Output the (x, y) coordinate of the center of the cell containing the given text.  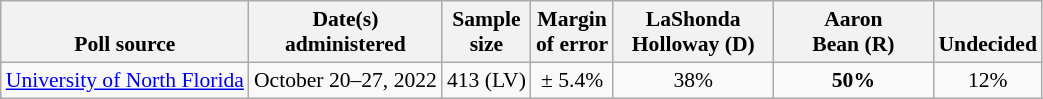
Samplesize (486, 32)
University of North Florida (125, 80)
50% (853, 80)
LaShondaHolloway (D) (693, 32)
Undecided (987, 32)
Poll source (125, 32)
12% (987, 80)
413 (LV) (486, 80)
October 20–27, 2022 (346, 80)
AaronBean (R) (853, 32)
± 5.4% (572, 80)
Marginof error (572, 32)
38% (693, 80)
Date(s)administered (346, 32)
